Pinpoint the cell where the given text exists, returning its [x, y] midpoint coordinate. 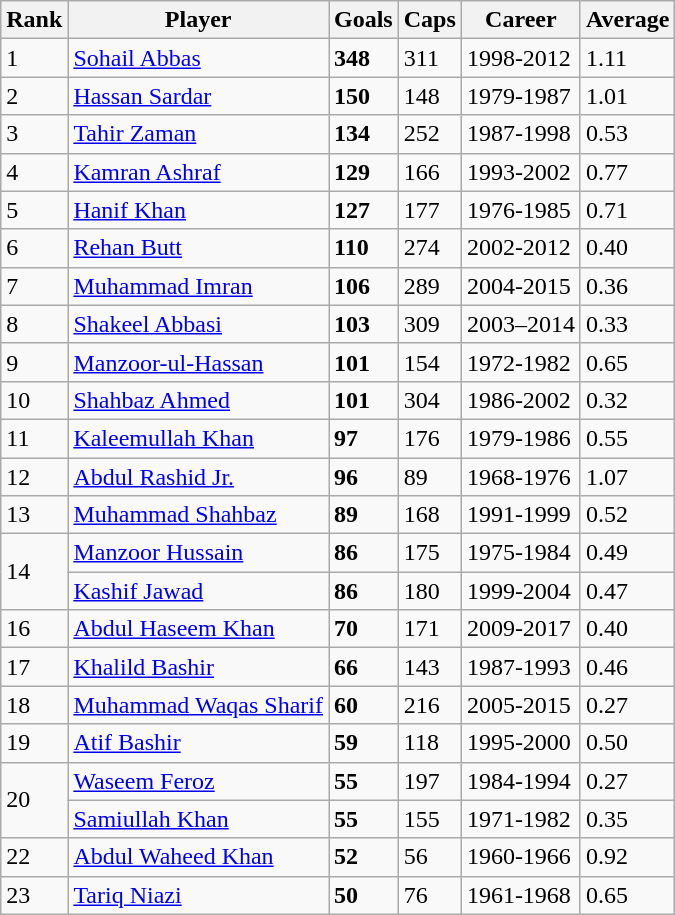
Tahir Zaman [198, 134]
Shahbaz Ahmed [198, 400]
Shakeel Abbasi [198, 324]
348 [363, 58]
18 [34, 705]
Kashif Jawad [198, 591]
1976-1985 [520, 210]
60 [363, 705]
148 [430, 96]
8 [34, 324]
Atif Bashir [198, 743]
1.07 [628, 477]
Muhammad Imran [198, 286]
180 [430, 591]
50 [363, 895]
23 [34, 895]
1987-1998 [520, 134]
0.49 [628, 553]
70 [363, 629]
1 [34, 58]
0.77 [628, 172]
7 [34, 286]
289 [430, 286]
177 [430, 210]
216 [430, 705]
Waseem Feroz [198, 781]
154 [430, 362]
9 [34, 362]
Samiullah Khan [198, 819]
134 [363, 134]
96 [363, 477]
168 [430, 515]
Muhammad Waqas Sharif [198, 705]
166 [430, 172]
274 [430, 248]
Muhammad Shahbaz [198, 515]
17 [34, 667]
176 [430, 438]
Average [628, 20]
Hassan Sardar [198, 96]
2003–2014 [520, 324]
1968-1976 [520, 477]
0.50 [628, 743]
1.11 [628, 58]
Kamran Ashraf [198, 172]
171 [430, 629]
1972-1982 [520, 362]
22 [34, 857]
Caps [430, 20]
0.53 [628, 134]
1961-1968 [520, 895]
12 [34, 477]
197 [430, 781]
252 [430, 134]
1.01 [628, 96]
143 [430, 667]
2 [34, 96]
1998-2012 [520, 58]
Sohail Abbas [198, 58]
Khalild Bashir [198, 667]
76 [430, 895]
1975-1984 [520, 553]
0.47 [628, 591]
0.92 [628, 857]
155 [430, 819]
1987-1993 [520, 667]
Rehan Butt [198, 248]
56 [430, 857]
0.36 [628, 286]
Player [198, 20]
Career [520, 20]
129 [363, 172]
0.32 [628, 400]
1986-2002 [520, 400]
16 [34, 629]
2004-2015 [520, 286]
0.35 [628, 819]
2009-2017 [520, 629]
Rank [34, 20]
1960-1966 [520, 857]
106 [363, 286]
110 [363, 248]
6 [34, 248]
304 [430, 400]
97 [363, 438]
2002-2012 [520, 248]
Tariq Niazi [198, 895]
66 [363, 667]
4 [34, 172]
14 [34, 572]
0.46 [628, 667]
1979-1987 [520, 96]
1971-1982 [520, 819]
20 [34, 800]
Abdul Waheed Khan [198, 857]
10 [34, 400]
118 [430, 743]
11 [34, 438]
3 [34, 134]
0.71 [628, 210]
0.52 [628, 515]
150 [363, 96]
0.33 [628, 324]
Abdul Haseem Khan [198, 629]
Hanif Khan [198, 210]
19 [34, 743]
1984-1994 [520, 781]
1999-2004 [520, 591]
1979-1986 [520, 438]
175 [430, 553]
Kaleemullah Khan [198, 438]
Goals [363, 20]
52 [363, 857]
2005-2015 [520, 705]
309 [430, 324]
Manzoor Hussain [198, 553]
13 [34, 515]
5 [34, 210]
Abdul Rashid Jr. [198, 477]
311 [430, 58]
1995-2000 [520, 743]
127 [363, 210]
103 [363, 324]
0.55 [628, 438]
1991-1999 [520, 515]
1993-2002 [520, 172]
59 [363, 743]
Manzoor-ul-Hassan [198, 362]
